Locate the cell with the specified text and output its (x, y) center coordinate. 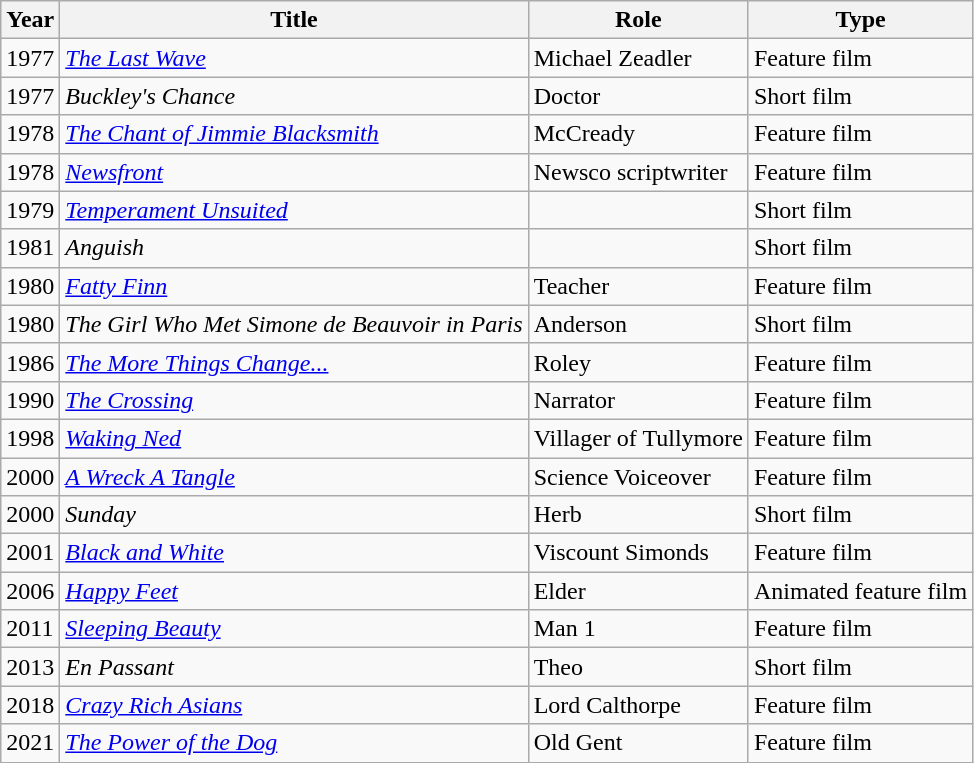
1990 (30, 400)
2001 (30, 553)
1979 (30, 210)
Teacher (638, 286)
Type (860, 20)
Happy Feet (294, 591)
2011 (30, 629)
Anguish (294, 248)
Doctor (638, 96)
Anderson (638, 324)
The Chant of Jimmie Blacksmith (294, 134)
The More Things Change... (294, 362)
Fatty Finn (294, 286)
2021 (30, 743)
1981 (30, 248)
Role (638, 20)
Herb (638, 515)
2013 (30, 667)
The Girl Who Met Simone de Beauvoir in Paris (294, 324)
Michael Zeadler (638, 58)
Sleeping Beauty (294, 629)
2018 (30, 705)
The Power of the Dog (294, 743)
Black and White (294, 553)
Elder (638, 591)
Theo (638, 667)
The Crossing (294, 400)
Science Voiceover (638, 477)
Newsco scriptwriter (638, 172)
Narrator (638, 400)
Temperament Unsuited (294, 210)
En Passant (294, 667)
Title (294, 20)
McCready (638, 134)
Roley (638, 362)
Viscount Simonds (638, 553)
Villager of Tullymore (638, 438)
Old Gent (638, 743)
Man 1 (638, 629)
Year (30, 20)
1986 (30, 362)
2006 (30, 591)
Animated feature film (860, 591)
Waking Ned (294, 438)
Lord Calthorpe (638, 705)
Buckley's Chance (294, 96)
The Last Wave (294, 58)
Sunday (294, 515)
Newsfront (294, 172)
A Wreck A Tangle (294, 477)
1998 (30, 438)
Crazy Rich Asians (294, 705)
